Output the [x, y] coordinate of the center of the cell containing the given text.  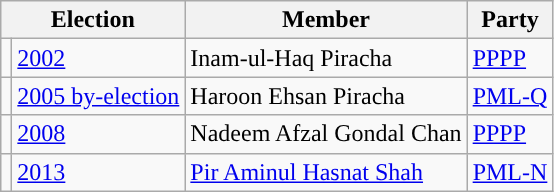
2013 [98, 172]
2005 by-election [98, 96]
PML-Q [510, 96]
Party [510, 20]
Haroon Ehsan Piracha [326, 96]
2002 [98, 58]
Election [93, 20]
2008 [98, 134]
Inam-ul-Haq Piracha [326, 58]
Pir Aminul Hasnat Shah [326, 172]
Member [326, 20]
PML-N [510, 172]
Nadeem Afzal Gondal Chan [326, 134]
